Return the [X, Y] coordinate for the center point of the cell that contains the specified text.  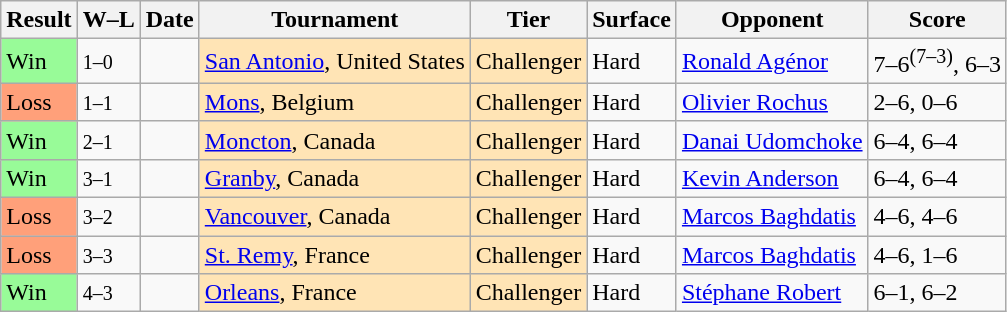
Score [937, 20]
St. Remy, France [334, 255]
Stéphane Robert [772, 293]
Mons, Belgium [334, 102]
Moncton, Canada [334, 140]
Orleans, France [334, 293]
4–6, 1–6 [937, 255]
Result [39, 20]
6–1, 6–2 [937, 293]
San Antonio, United States [334, 62]
3–3 [108, 255]
Tier [528, 20]
2–1 [108, 140]
3–1 [108, 178]
Danai Udomchoke [772, 140]
7–6(7–3), 6–3 [937, 62]
4–6, 4–6 [937, 217]
Kevin Anderson [772, 178]
3–2 [108, 217]
4–3 [108, 293]
Date [170, 20]
Granby, Canada [334, 178]
1–1 [108, 102]
Opponent [772, 20]
2–6, 0–6 [937, 102]
Olivier Rochus [772, 102]
Ronald Agénor [772, 62]
Surface [632, 20]
Vancouver, Canada [334, 217]
1–0 [108, 62]
Tournament [334, 20]
W–L [108, 20]
